Locate the cell with the specified text and output its [x, y] center coordinate. 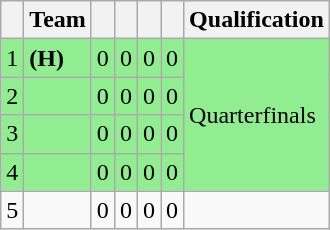
4 [12, 172]
2 [12, 96]
Qualification [257, 20]
3 [12, 134]
1 [12, 58]
Team [58, 20]
5 [12, 210]
(H) [58, 58]
Quarterfinals [257, 115]
